Pinpoint the cell where the given text exists, returning its [x, y] midpoint coordinate. 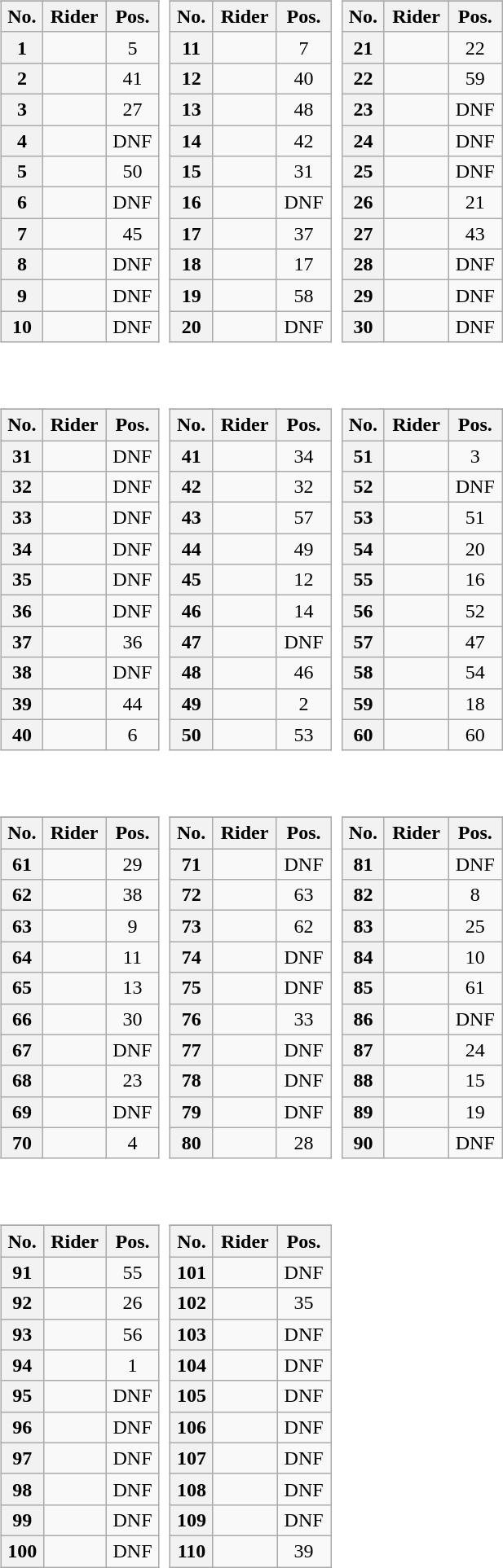
100 [22, 1551]
110 [192, 1551]
85 [363, 988]
76 [192, 1019]
99 [22, 1520]
No. Rider Pos. 41 34 42 32 43 57 44 49 45 12 46 14 47 DNF 48 46 49 2 50 53 [253, 569]
73 [192, 926]
109 [192, 1520]
88 [363, 1081]
105 [192, 1396]
107 [192, 1458]
81 [363, 864]
66 [21, 1019]
77 [192, 1050]
79 [192, 1112]
64 [21, 957]
No. Rider Pos. 71 DNF 72 63 73 62 74 DNF 75 DNF 76 33 77 DNF 78 DNF 79 DNF 80 28 [253, 977]
94 [22, 1365]
84 [363, 957]
104 [192, 1365]
90 [363, 1143]
93 [22, 1334]
68 [21, 1081]
108 [192, 1489]
74 [192, 957]
82 [363, 895]
78 [192, 1081]
89 [363, 1112]
87 [363, 1050]
92 [22, 1303]
97 [22, 1458]
69 [21, 1112]
75 [192, 988]
102 [192, 1303]
67 [21, 1050]
91 [22, 1272]
83 [363, 926]
72 [192, 895]
70 [21, 1143]
98 [22, 1489]
86 [363, 1019]
95 [22, 1396]
96 [22, 1427]
71 [192, 864]
101 [192, 1272]
80 [192, 1143]
106 [192, 1427]
65 [21, 988]
103 [192, 1334]
